Detect which cell encompasses the target text, then output its (X, Y) center coordinate. 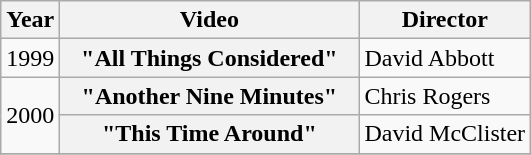
Director (445, 20)
"All Things Considered" (210, 58)
Chris Rogers (445, 96)
2000 (30, 115)
1999 (30, 58)
Year (30, 20)
Video (210, 20)
David Abbott (445, 58)
David McClister (445, 134)
"This Time Around" (210, 134)
"Another Nine Minutes" (210, 96)
